Capture the cell that displays the provided text and extract its (X, Y) central coordinate. 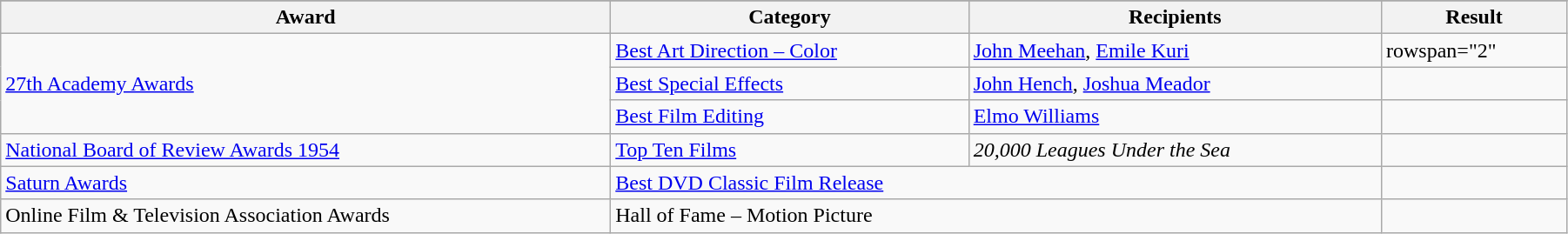
Saturn Awards (306, 183)
Result (1474, 17)
Online Film & Television Association Awards (306, 216)
Best Art Direction – Color (790, 50)
Top Ten Films (790, 150)
Recipients (1175, 17)
Category (790, 17)
27th Academy Awards (306, 84)
Elmo Williams (1175, 117)
Best Film Editing (790, 117)
John Hench, Joshua Meador (1175, 84)
John Meehan, Emile Kuri (1175, 50)
National Board of Review Awards 1954 (306, 150)
20,000 Leagues Under the Sea (1175, 150)
Best DVD Classic Film Release (996, 183)
Award (306, 17)
Best Special Effects (790, 84)
Hall of Fame – Motion Picture (996, 216)
rowspan="2" (1474, 50)
